Pinpoint the cell where the given text exists, returning its [X, Y] midpoint coordinate. 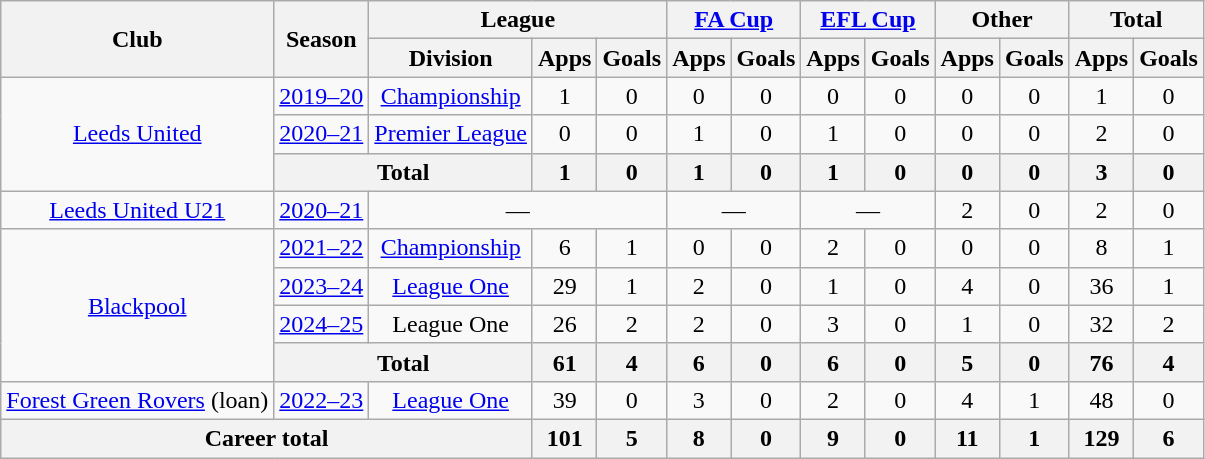
Leeds United [138, 134]
League [518, 20]
Career total [267, 438]
Leeds United U21 [138, 210]
2022–23 [322, 400]
Premier League [451, 134]
2024–25 [322, 324]
FA Cup [734, 20]
Other [1002, 20]
9 [833, 438]
EFL Cup [868, 20]
Blackpool [138, 305]
Club [138, 39]
32 [1101, 324]
36 [1101, 286]
48 [1101, 400]
Division [451, 58]
2021–22 [322, 248]
26 [564, 324]
39 [564, 400]
2019–20 [322, 96]
11 [967, 438]
76 [1101, 362]
Forest Green Rovers (loan) [138, 400]
Season [322, 39]
129 [1101, 438]
2023–24 [322, 286]
29 [564, 286]
101 [564, 438]
61 [564, 362]
